Output the [X, Y] coordinate of the center of the cell containing the given text.  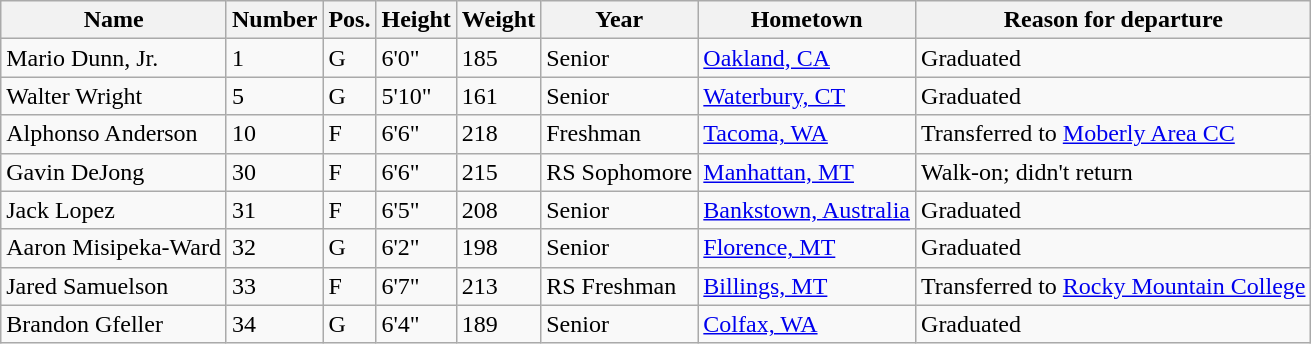
Height [416, 20]
Number [274, 20]
218 [498, 134]
Tacoma, WA [807, 134]
Brandon Gfeller [114, 324]
Walk-on; didn't return [1114, 172]
Oakland, CA [807, 58]
6'2" [416, 248]
Reason for departure [1114, 20]
Year [620, 20]
215 [498, 172]
Weight [498, 20]
10 [274, 134]
Alphonso Anderson [114, 134]
32 [274, 248]
Transferred to Moberly Area CC [1114, 134]
208 [498, 210]
6'0" [416, 58]
Mario Dunn, Jr. [114, 58]
Billings, MT [807, 286]
6'7" [416, 286]
6'4" [416, 324]
Aaron Misipeka-Ward [114, 248]
185 [498, 58]
Freshman [620, 134]
213 [498, 286]
Florence, MT [807, 248]
Name [114, 20]
161 [498, 96]
Jack Lopez [114, 210]
198 [498, 248]
Manhattan, MT [807, 172]
Transferred to Rocky Mountain College [1114, 286]
6'5" [416, 210]
34 [274, 324]
Colfax, WA [807, 324]
1 [274, 58]
Waterbury, CT [807, 96]
Jared Samuelson [114, 286]
5 [274, 96]
33 [274, 286]
30 [274, 172]
5'10" [416, 96]
Bankstown, Australia [807, 210]
Gavin DeJong [114, 172]
Pos. [350, 20]
31 [274, 210]
RS Freshman [620, 286]
189 [498, 324]
RS Sophomore [620, 172]
Walter Wright [114, 96]
Hometown [807, 20]
